Capture the cell that displays the provided text and extract its [X, Y] central coordinate. 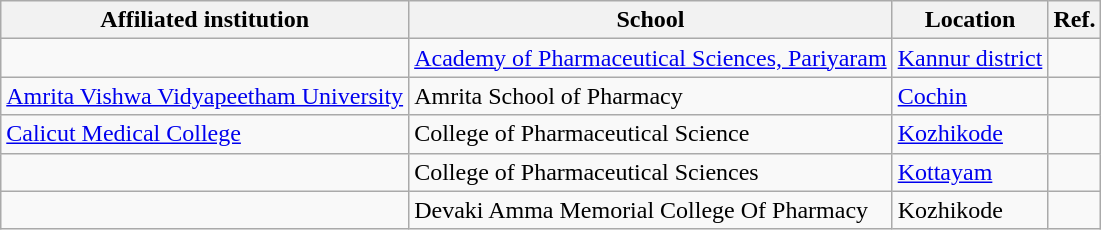
Location [970, 20]
Academy of Pharmaceutical Sciences, Pariyaram [651, 58]
Kottayam [970, 172]
College of Pharmaceutical Science [651, 134]
Amrita Vishwa Vidyapeetham University [205, 96]
School [651, 20]
Kannur district [970, 58]
Amrita School of Pharmacy [651, 96]
Cochin [970, 96]
Affiliated institution [205, 20]
College of Pharmaceutical Sciences [651, 172]
Devaki Amma Memorial College Of Pharmacy [651, 210]
Calicut Medical College [205, 134]
Ref. [1074, 20]
